Find where the given text appears and provide that cell's center as [x, y] coordinate. 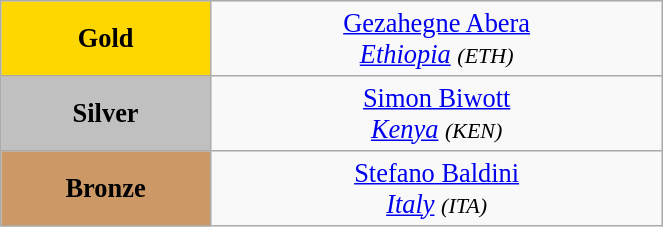
Simon BiwottKenya (KEN) [436, 112]
Gezahegne AberaEthiopia (ETH) [436, 38]
Bronze [106, 188]
Stefano BaldiniItaly (ITA) [436, 188]
Silver [106, 112]
Gold [106, 38]
